Return the [X, Y] coordinate for the center point of the cell that contains the specified text.  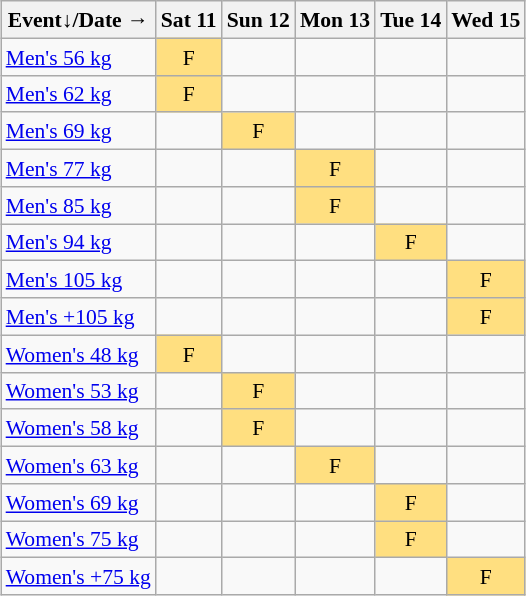
Women's 69 kg [78, 502]
Sun 12 [258, 20]
Women's 75 kg [78, 538]
Men's 69 kg [78, 130]
Women's 48 kg [78, 354]
Men's 56 kg [78, 56]
Men's 77 kg [78, 168]
Women's 58 kg [78, 428]
Men's 94 kg [78, 242]
Sat 11 [189, 20]
Women's +75 kg [78, 576]
Mon 13 [335, 20]
Men's 62 kg [78, 94]
Men's +105 kg [78, 316]
Wed 15 [486, 20]
Event↓/Date → [78, 20]
Men's 105 kg [78, 280]
Tue 14 [410, 20]
Women's 63 kg [78, 464]
Men's 85 kg [78, 204]
Women's 53 kg [78, 390]
